Capture the cell that displays the provided text and extract its [x, y] central coordinate. 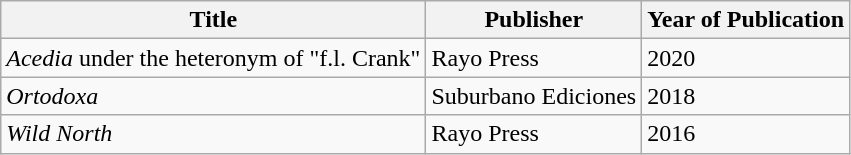
2016 [746, 134]
Title [214, 20]
Wild North [214, 134]
Ortodoxa [214, 96]
Acedia under the heteronym of "f.l. Crank" [214, 58]
Suburbano Ediciones [534, 96]
2020 [746, 58]
Publisher [534, 20]
Year of Publication [746, 20]
2018 [746, 96]
